From the cell containing the given text, extract its center point as [x, y] coordinate. 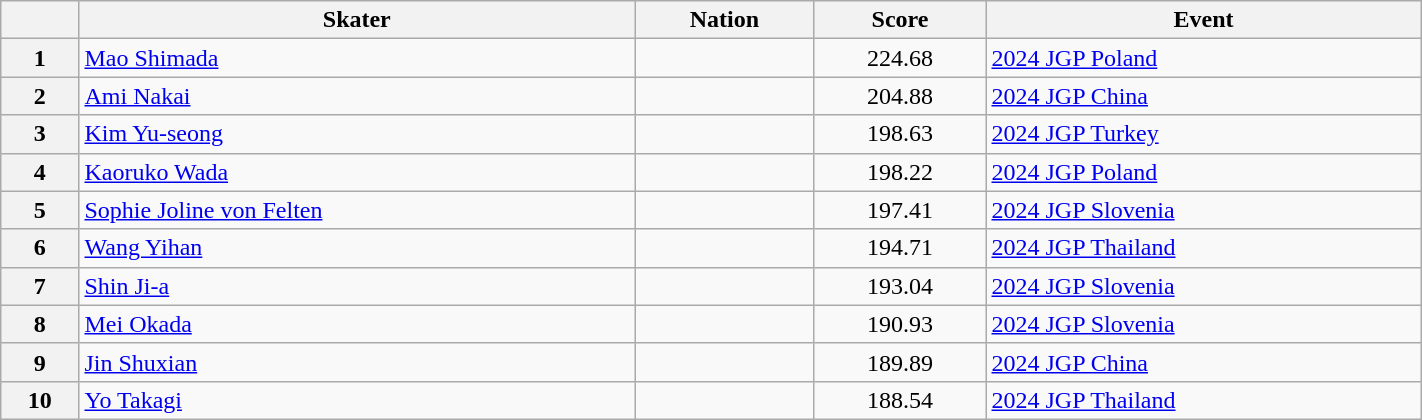
2 [40, 96]
7 [40, 286]
Mei Okada [357, 324]
194.71 [900, 248]
2024 JGP Turkey [1204, 134]
Shin Ji-a [357, 286]
204.88 [900, 96]
Event [1204, 20]
10 [40, 400]
Nation [724, 20]
3 [40, 134]
1 [40, 58]
Kim Yu-seong [357, 134]
9 [40, 362]
Sophie Joline von Felten [357, 210]
198.63 [900, 134]
Kaoruko Wada [357, 172]
198.22 [900, 172]
190.93 [900, 324]
Wang Yihan [357, 248]
4 [40, 172]
Jin Shuxian [357, 362]
197.41 [900, 210]
Score [900, 20]
5 [40, 210]
8 [40, 324]
Ami Nakai [357, 96]
188.54 [900, 400]
Yo Takagi [357, 400]
224.68 [900, 58]
6 [40, 248]
Mao Shimada [357, 58]
189.89 [900, 362]
Skater [357, 20]
193.04 [900, 286]
